Search for the cell housing the specified text and yield its (x, y) center coordinate. 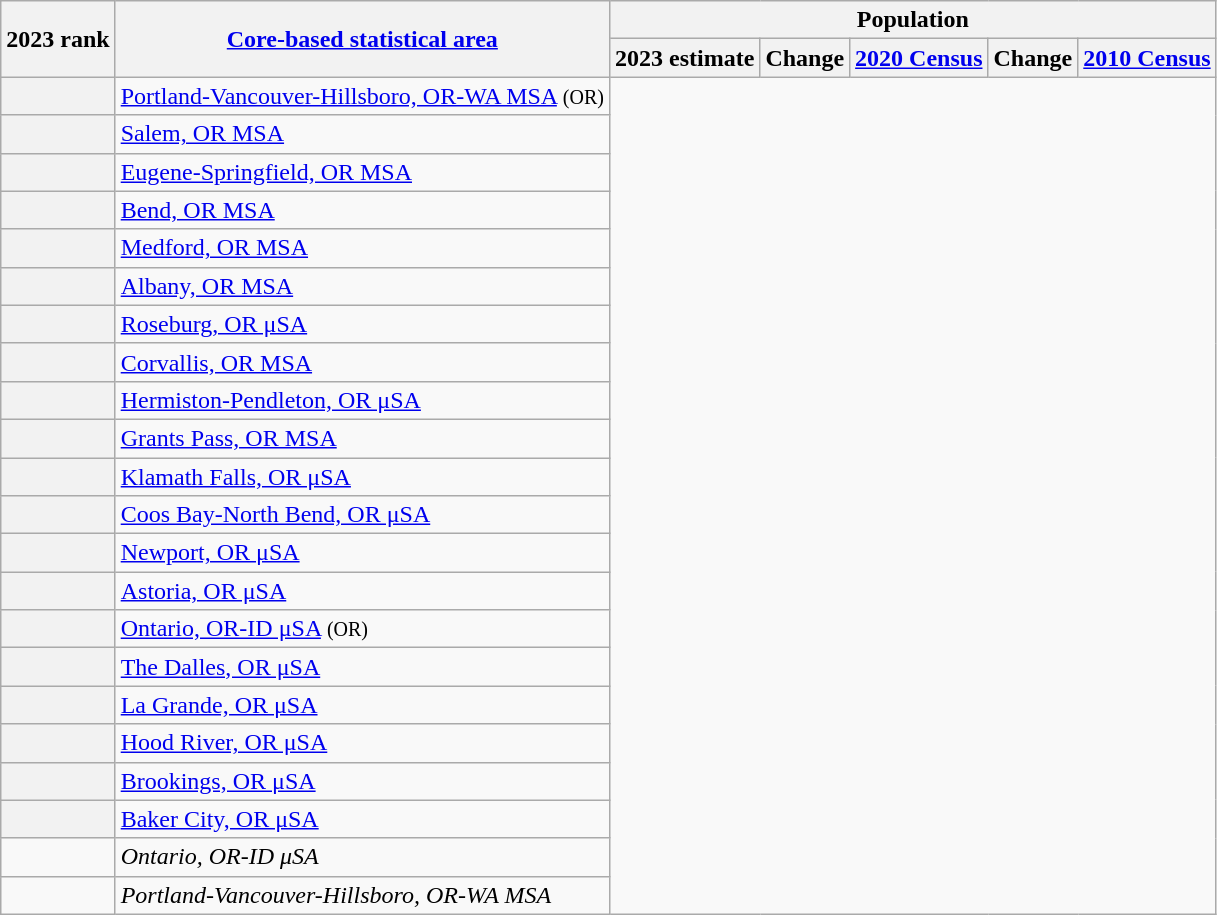
Eugene-Springfield, OR MSA (362, 172)
Newport, OR μSA (362, 553)
Population (912, 20)
La Grande, OR μSA (362, 705)
Salem, OR MSA (362, 134)
Baker City, OR μSA (362, 819)
Astoria, OR μSA (362, 591)
Hermiston-Pendleton, OR μSA (362, 400)
Klamath Falls, OR μSA (362, 477)
Coos Bay-North Bend, OR μSA (362, 515)
Roseburg, OR μSA (362, 324)
Albany, OR MSA (362, 286)
Medford, OR MSA (362, 248)
Bend, OR MSA (362, 210)
2023 rank (58, 39)
Brookings, OR μSA (362, 781)
Ontario, OR-ID μSA (362, 857)
The Dalles, OR μSA (362, 667)
Core-based statistical area (362, 39)
2010 Census (1147, 58)
2020 Census (919, 58)
Ontario, OR-ID μSA (OR) (362, 629)
Hood River, OR μSA (362, 743)
Portland-Vancouver-Hillsboro, OR-WA MSA (362, 895)
Portland-Vancouver-Hillsboro, OR-WA MSA (OR) (362, 96)
2023 estimate (684, 58)
Corvallis, OR MSA (362, 362)
Grants Pass, OR MSA (362, 438)
